Determine the [X, Y] coordinate at the center of the cell enclosing the given text.  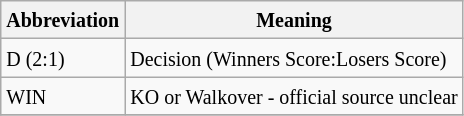
Meaning [294, 20]
Decision (Winners Score:Losers Score) [294, 58]
Abbreviation [63, 20]
D (2:1) [63, 58]
WIN [63, 96]
KO or Walkover - official source unclear [294, 96]
